For the text-containing cell, return its midpoint in (X, Y) coordinate format. 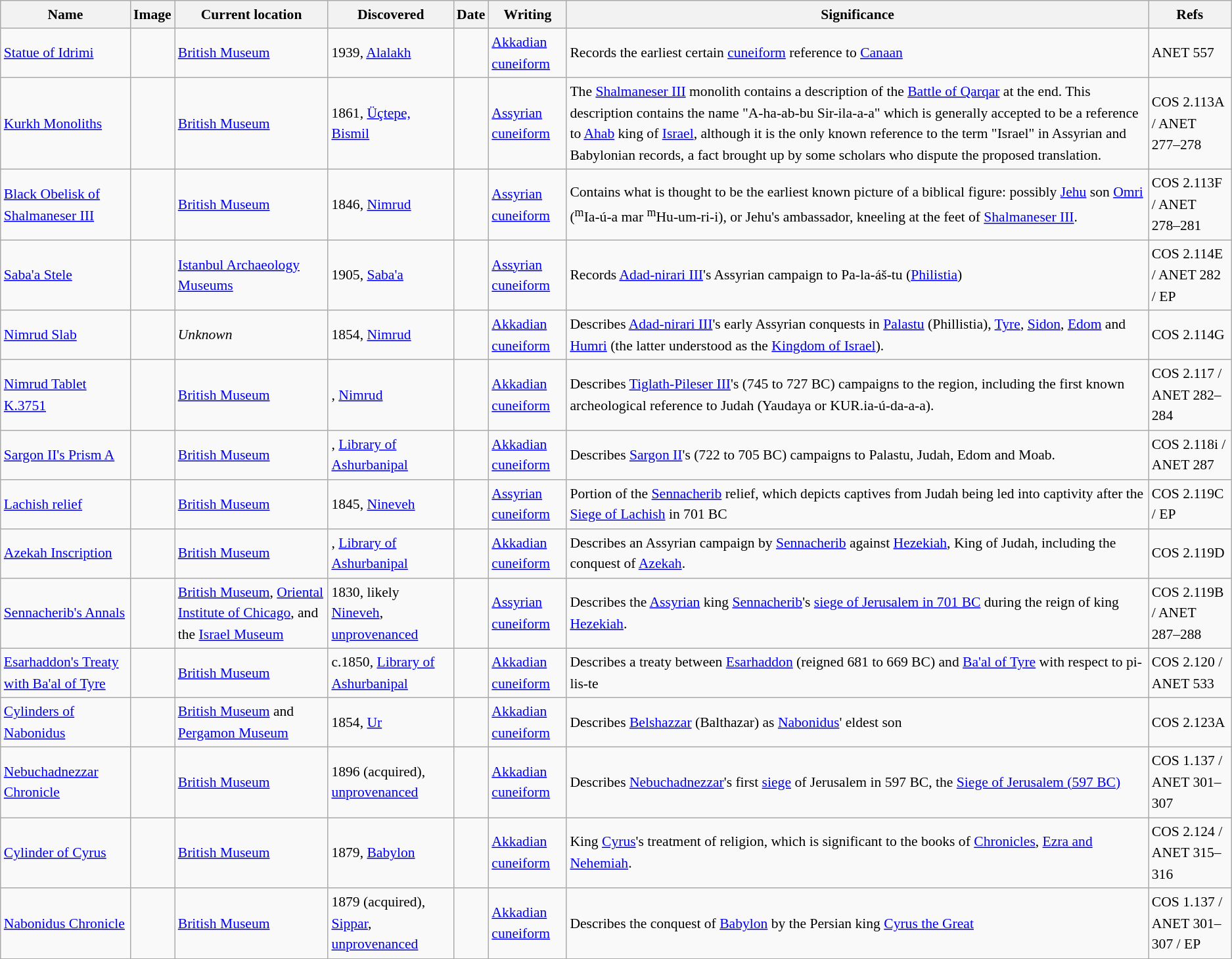
1879 (acquired), Sippar, unprovenanced (390, 923)
ANET 557 (1190, 54)
Nimrud Slab (66, 335)
1845, Nineveh (390, 505)
COS 2.114E / ANET 282 / EP (1190, 276)
Sargon II's Prism A (66, 455)
, Nimrud (390, 396)
1896 (acquired), unprovenanced (390, 782)
1854, Ur (390, 723)
1939, Alalakh (390, 54)
Describes Nebuchadnezzar's first siege of Jerusalem in 597 BC, the Siege of Jerusalem (597 BC) (857, 782)
Significance (857, 14)
Saba'a Stele (66, 276)
1879, Babylon (390, 853)
Unknown (252, 335)
COS 2.123A (1190, 723)
1846, Nimrud (390, 205)
Writing (527, 14)
Nabonidus Chronicle (66, 923)
Refs (1190, 14)
COS 2.120 / ANET 533 (1190, 673)
Describes Belshazzar (Balthazar) as Nabonidus' eldest son (857, 723)
COS 2.124 / ANET 315–316 (1190, 853)
British Museum, Oriental Institute of Chicago, and the Israel Museum (252, 614)
Azekah Inscription (66, 553)
Discovered (390, 14)
Describes Sargon II's (722 to 705 BC) campaigns to Palastu, Judah, Edom and Moab. (857, 455)
Describes a treaty between Esarhaddon (reigned 681 to 669 BC) and Ba'al of Tyre with respect to pi-lis-te (857, 673)
1854, Nimrud (390, 335)
COS 2.119C / EP (1190, 505)
COS 2.113F / ANET 278–281 (1190, 205)
COS 2.118i / ANET 287 (1190, 455)
c.1850, Library of Ashurbanipal (390, 673)
Sennacherib's Annals (66, 614)
Cylinders of Nabonidus (66, 723)
COS 2.114G (1190, 335)
Nimrud Tablet K.3751 (66, 396)
Name (66, 14)
COS 1.137 / ANET 301–307 (1190, 782)
Esarhaddon's Treaty with Ba'al of Tyre (66, 673)
British Museum and Pergamon Museum (252, 723)
Describes an Assyrian campaign by Sennacherib against Hezekiah, King of Judah, including the conquest of Azekah. (857, 553)
Istanbul Archaeology Museums (252, 276)
Describes the Assyrian king Sennacherib's siege of Jerusalem in 701 BC during the reign of king Hezekiah. (857, 614)
Black Obelisk of Shalmaneser III (66, 205)
1861, Üçtepe, Bismil (390, 124)
Kurkh Monoliths (66, 124)
Date (470, 14)
Cylinder of Cyrus (66, 853)
King Cyrus's treatment of religion, which is significant to the books of Chronicles, Ezra and Nehemiah. (857, 853)
Image (152, 14)
Nebuchadnezzar Chronicle (66, 782)
1905, Saba'a (390, 276)
Records the earliest certain cuneiform reference to Canaan (857, 54)
Lachish relief (66, 505)
1830, likely Nineveh, unprovenanced (390, 614)
Records Adad-nirari III's Assyrian campaign to Pa-la-áš-tu (Philistia) (857, 276)
COS 1.137 / ANET 301–307 / EP (1190, 923)
Portion of the Sennacherib relief, which depicts captives from Judah being led into captivity after the Siege of Lachish in 701 BC (857, 505)
COS 2.113A / ANET 277–278 (1190, 124)
COS 2.119B / ANET 287–288 (1190, 614)
Statue of Idrimi (66, 54)
Describes the conquest of Babylon by the Persian king Cyrus the Great (857, 923)
COS 2.117 / ANET 282–284 (1190, 396)
Current location (252, 14)
COS 2.119D (1190, 553)
